Return the [X, Y] coordinate for the center point of the cell that contains the specified text.  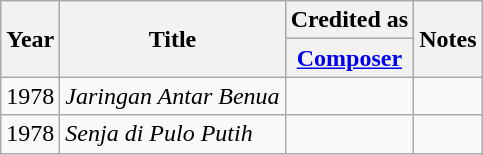
Credited as [350, 20]
Jaringan Antar Benua [172, 96]
Title [172, 39]
Senja di Pulo Putih [172, 134]
Composer [350, 58]
Year [30, 39]
Notes [448, 39]
